Search for the cell housing the specified text and yield its [x, y] center coordinate. 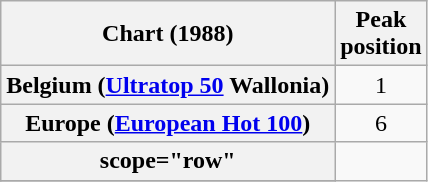
Chart (1988) [168, 34]
1 [381, 85]
Belgium (Ultratop 50 Wallonia) [168, 85]
scope="row" [168, 161]
Peakposition [381, 34]
Europe (European Hot 100) [168, 123]
6 [381, 123]
